Pinpoint the cell where the given text exists, returning its (X, Y) midpoint coordinate. 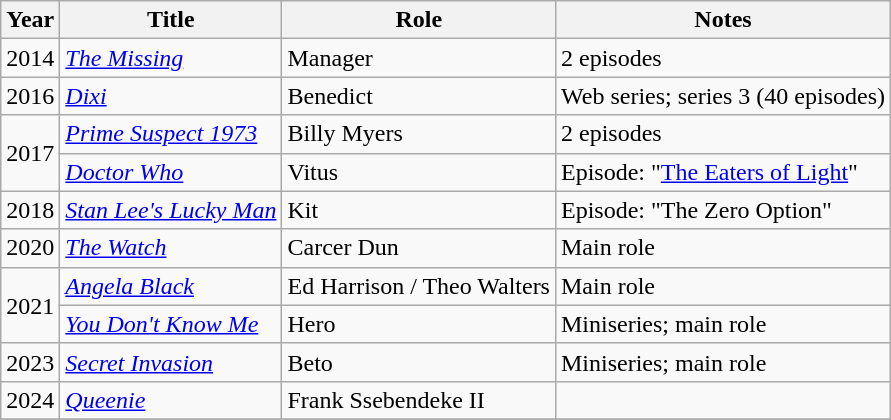
Vitus (419, 172)
The Missing (171, 58)
Year (30, 20)
The Watch (171, 248)
Kit (419, 210)
Doctor Who (171, 172)
Beto (419, 362)
2016 (30, 96)
2024 (30, 400)
2018 (30, 210)
Web series; series 3 (40 episodes) (722, 96)
Secret Invasion (171, 362)
Hero (419, 324)
Carcer Dun (419, 248)
Episode: "The Zero Option" (722, 210)
Episode: "The Eaters of Light" (722, 172)
Queenie (171, 400)
2023 (30, 362)
Notes (722, 20)
2017 (30, 153)
2021 (30, 305)
Ed Harrison / Theo Walters (419, 286)
Title (171, 20)
You Don't Know Me (171, 324)
Stan Lee's Lucky Man (171, 210)
2020 (30, 248)
Benedict (419, 96)
Prime Suspect 1973 (171, 134)
Billy Myers (419, 134)
Frank Ssebendeke II (419, 400)
Manager (419, 58)
Angela Black (171, 286)
2014 (30, 58)
Dixi (171, 96)
Role (419, 20)
